Return (x, y) of the center of cell containing provided text 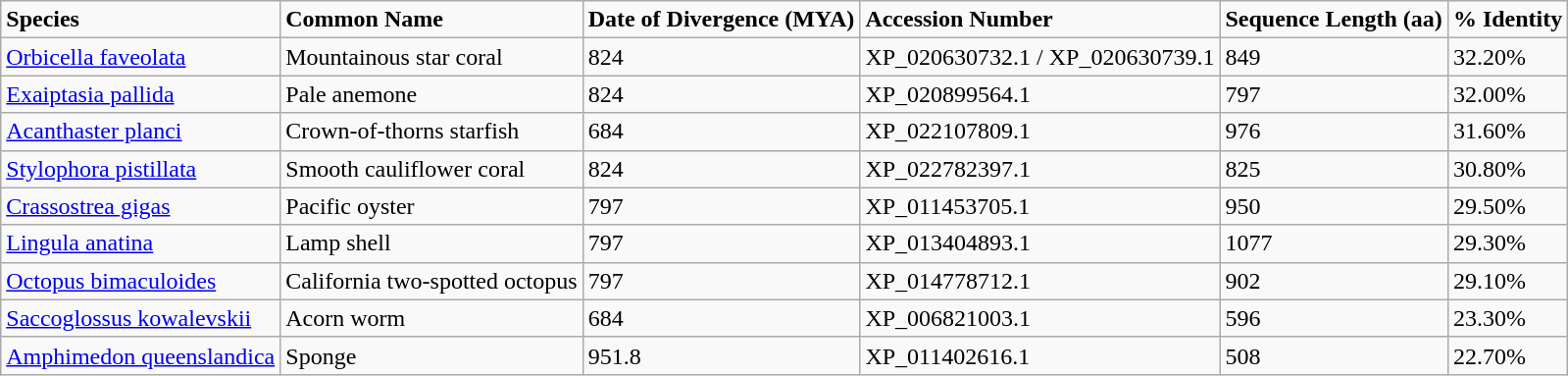
Acorn worm (431, 318)
23.30% (1507, 318)
XP_022782397.1 (1039, 169)
Octopus bimaculoides (141, 281)
XP_011453705.1 (1039, 206)
Stylophora pistillata (141, 169)
Lingula anatina (141, 243)
508 (1334, 355)
1077 (1334, 243)
XP_013404893.1 (1039, 243)
976 (1334, 132)
Crown-of-thorns starfish (431, 132)
Accession Number (1039, 20)
XP_020899564.1 (1039, 94)
951.8 (722, 355)
California two-spotted octopus (431, 281)
% Identity (1507, 20)
Saccoglossus kowalevskii (141, 318)
22.70% (1507, 355)
29.50% (1507, 206)
Pale anemone (431, 94)
596 (1334, 318)
Date of Divergence (MYA) (722, 20)
XP_006821003.1 (1039, 318)
29.30% (1507, 243)
Orbicella faveolata (141, 57)
Species (141, 20)
Lamp shell (431, 243)
32.00% (1507, 94)
Crassostrea gigas (141, 206)
Mountainous star coral (431, 57)
Sequence Length (aa) (1334, 20)
825 (1334, 169)
29.10% (1507, 281)
XP_020630732.1 / XP_020630739.1 (1039, 57)
849 (1334, 57)
Amphimedon queenslandica (141, 355)
XP_022107809.1 (1039, 132)
950 (1334, 206)
31.60% (1507, 132)
Sponge (431, 355)
Smooth cauliflower coral (431, 169)
Acanthaster planci (141, 132)
902 (1334, 281)
XP_014778712.1 (1039, 281)
30.80% (1507, 169)
Common Name (431, 20)
XP_011402616.1 (1039, 355)
Pacific oyster (431, 206)
Exaiptasia pallida (141, 94)
32.20% (1507, 57)
